From the cell containing the given text, extract its center point as (X, Y) coordinate. 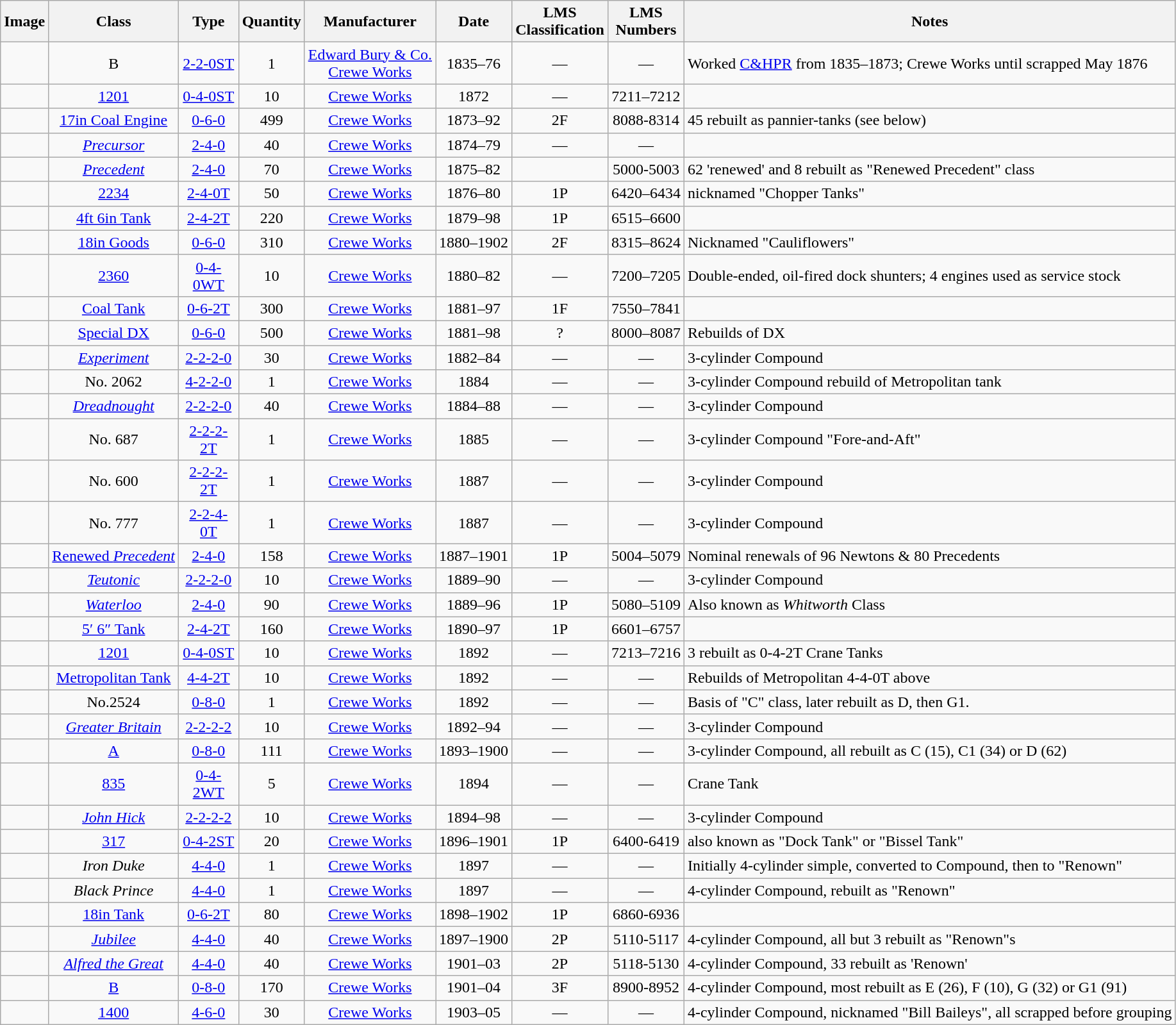
5004–5079 (646, 556)
3-cylinder Compound, all rebuilt as C (15), C1 (34) or D (62) (929, 751)
Date (474, 22)
5 (272, 783)
1884–88 (474, 406)
Precursor (114, 145)
500 (272, 333)
1890–97 (474, 629)
5000-5003 (646, 169)
John Hick (114, 817)
Teutonic (114, 580)
5118-5130 (646, 963)
1881–98 (474, 333)
1889–96 (474, 604)
1901–04 (474, 988)
1875–82 (474, 169)
No. 687 (114, 440)
Also known as Whitworth Class (929, 604)
310 (272, 242)
Greater Britain (114, 726)
Coal Tank (114, 308)
Image (24, 22)
Type (209, 22)
317 (114, 842)
Edward Bury & Co.Crewe Works (370, 63)
2-2-0ST (209, 63)
1872 (474, 96)
1884 (474, 382)
LMSNumbers (646, 22)
1894–98 (474, 817)
62 'renewed' and 8 rebuilt as "Renewed Precedent" class (929, 169)
4-cylinder Compound, most rebuilt as E (26), F (10), G (32) or G1 (91) (929, 988)
160 (272, 629)
8900-8952 (646, 988)
7211–7212 (646, 96)
Crane Tank (929, 783)
6601–6757 (646, 629)
1881–97 (474, 308)
8088-8314 (646, 121)
1887–1901 (474, 556)
1879–98 (474, 218)
Rebuilds of Metropolitan 4-4-0T above (929, 678)
Special DX (114, 333)
1897–1900 (474, 939)
Double-ended, oil-fired dock shunters; 4 engines used as service stock (929, 276)
3-cylinder Compound "Fore-and-Aft" (929, 440)
Rebuilds of DX (929, 333)
4-cylinder Compound, rebuilt as "Renown" (929, 890)
1894 (474, 783)
2-2-4-0T (209, 523)
20 (272, 842)
835 (114, 783)
17in Coal Engine (114, 121)
2-4-0T (209, 194)
6860-6936 (646, 915)
Renewed Precedent (114, 556)
Nicknamed "Cauliflowers" (929, 242)
LMSClassification (560, 22)
Worked C&HPR from 1835–1873; Crewe Works until scrapped May 1876 (929, 63)
Metropolitan Tank (114, 678)
0-4-0WT (209, 276)
1892–94 (474, 726)
Experiment (114, 357)
Nominal renewals of 96 Newtons & 80 Precedents (929, 556)
2360 (114, 276)
45 rebuilt as pannier-tanks (see below) (929, 121)
1889–90 (474, 580)
3F (560, 988)
8315–8624 (646, 242)
1903–05 (474, 1012)
170 (272, 988)
Initially 4-cylinder simple, converted to Compound, then to "Renown" (929, 866)
0-4-2WT (209, 783)
Iron Duke (114, 866)
90 (272, 604)
4-4-2T (209, 678)
499 (272, 121)
7550–7841 (646, 308)
8000–8087 (646, 333)
0-4-2ST (209, 842)
Black Prince (114, 890)
6515–6600 (646, 218)
50 (272, 194)
Waterloo (114, 604)
1885 (474, 440)
1873–92 (474, 121)
Notes (929, 22)
2234 (114, 194)
5′ 6″ Tank (114, 629)
Precedent (114, 169)
4-cylinder Compound, nicknamed "Bill Baileys", all scrapped before grouping (929, 1012)
111 (272, 751)
1876–80 (474, 194)
18in Tank (114, 915)
Alfred the Great (114, 963)
70 (272, 169)
1898–1902 (474, 915)
3 rebuilt as 0-4-2T Crane Tanks (929, 653)
1893–1900 (474, 751)
1400 (114, 1012)
1882–84 (474, 357)
1880–1902 (474, 242)
No. 2062 (114, 382)
also known as "Dock Tank" or "Bissel Tank" (929, 842)
No. 600 (114, 481)
4-cylinder Compound, 33 rebuilt as 'Renown' (929, 963)
1896–1901 (474, 842)
A (114, 751)
nicknamed "Chopper Tanks" (929, 194)
Manufacturer (370, 22)
7200–7205 (646, 276)
Quantity (272, 22)
80 (272, 915)
1835–76 (474, 63)
7213–7216 (646, 653)
4-6-0 (209, 1012)
6400-6419 (646, 842)
No. 777 (114, 523)
Jubilee (114, 939)
158 (272, 556)
1901–03 (474, 963)
Basis of "C" class, later rebuilt as D, then G1. (929, 702)
4-2-2-0 (209, 382)
300 (272, 308)
6420–6434 (646, 194)
4-cylinder Compound, all but 3 rebuilt as "Renown"s (929, 939)
220 (272, 218)
18in Goods (114, 242)
3-cylinder Compound rebuild of Metropolitan tank (929, 382)
5110-5117 (646, 939)
? (560, 333)
Dreadnought (114, 406)
5080–5109 (646, 604)
1880–82 (474, 276)
Class (114, 22)
1874–79 (474, 145)
No.2524 (114, 702)
1F (560, 308)
4ft 6in Tank (114, 218)
